Pinpoint the cell where the given text exists, returning its (x, y) midpoint coordinate. 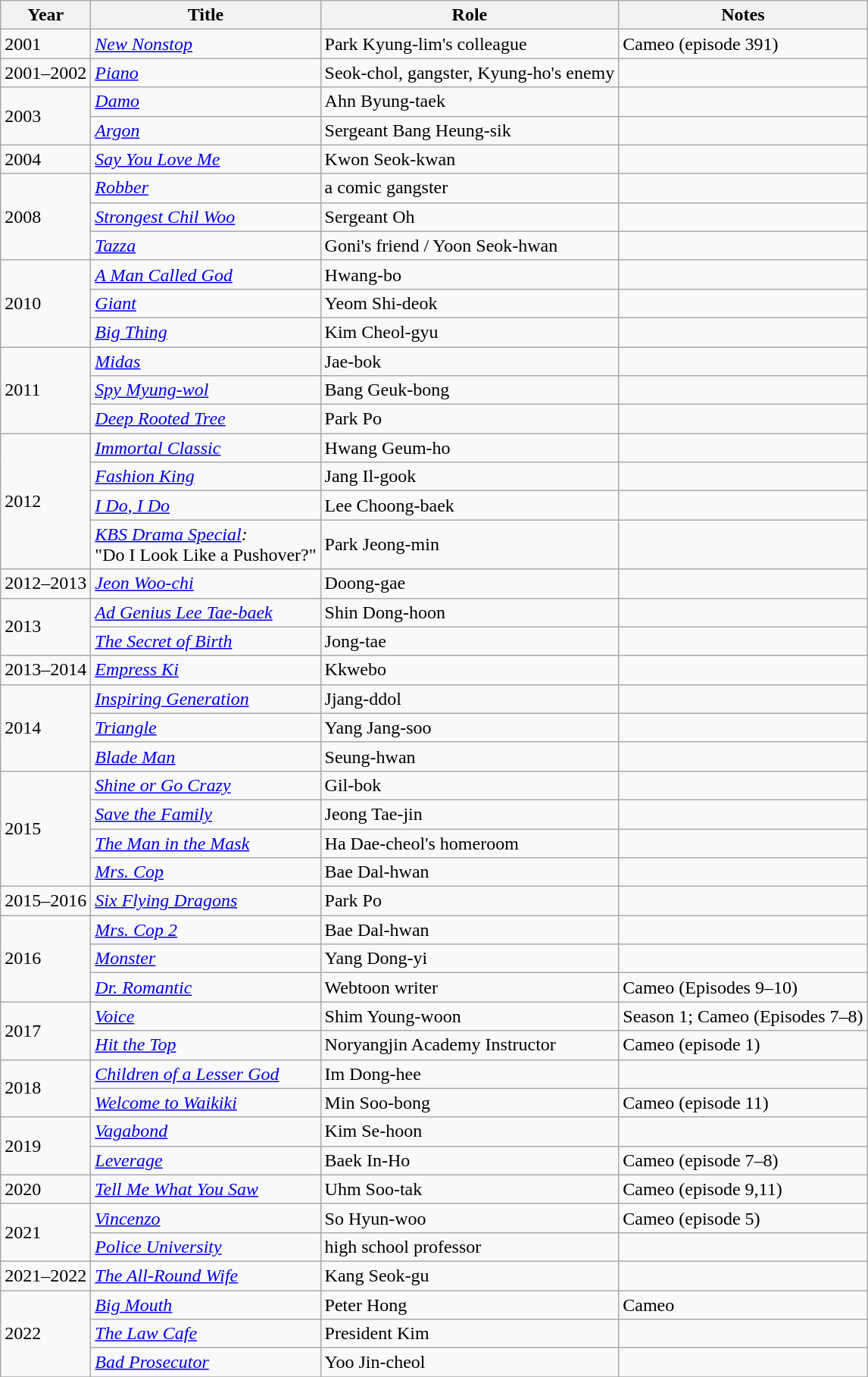
Jong-tae (470, 641)
Fashion King (206, 477)
Seung-hwan (470, 756)
Yeom Shi-deok (470, 303)
Year (45, 15)
Jjang-ddol (470, 699)
A Man Called God (206, 274)
2012–2013 (45, 584)
Webtoon writer (470, 987)
2022 (45, 1333)
Triangle (206, 728)
Role (470, 15)
President Kim (470, 1334)
Midas (206, 361)
2015–2016 (45, 901)
Damo (206, 102)
Peter Hong (470, 1304)
2013 (45, 627)
Vagabond (206, 1131)
2012 (45, 502)
Spy Myung-wol (206, 390)
The Man in the Mask (206, 843)
Baek In-Ho (470, 1160)
2013–2014 (45, 670)
Lee Choong-baek (470, 505)
Ahn Byung-taek (470, 102)
Gil-bok (470, 785)
Mrs. Cop 2 (206, 930)
Noryangjin Academy Instructor (470, 1045)
2021–2022 (45, 1275)
Leverage (206, 1160)
The Law Cafe (206, 1334)
Inspiring Generation (206, 699)
Cameo (episode 1) (743, 1045)
2019 (45, 1146)
Cameo (episode 7–8) (743, 1160)
Save the Family (206, 814)
Park Kyung-lim's colleague (470, 44)
Welcome to Waikiki (206, 1103)
Notes (743, 15)
Kim Se-hoon (470, 1131)
Goni's friend / Yoon Seok-hwan (470, 246)
Hwang Geum-ho (470, 448)
Kang Seok-gu (470, 1275)
Shin Dong-hoon (470, 612)
Cameo (743, 1304)
2014 (45, 728)
Mrs. Cop (206, 872)
a comic gangster (470, 188)
2020 (45, 1189)
Season 1; Cameo (Episodes 7–8) (743, 1016)
Police University (206, 1247)
Ha Dae-cheol's homeroom (470, 843)
Title (206, 15)
Bang Geuk-bong (470, 390)
2004 (45, 159)
So Hyun-woo (470, 1218)
Vincenzo (206, 1218)
Tazza (206, 246)
Park Jeong-min (470, 544)
Min Soo-bong (470, 1103)
Doong-gae (470, 584)
Bad Prosecutor (206, 1363)
The All-Round Wife (206, 1275)
Yang Jang-soo (470, 728)
Hit the Top (206, 1045)
2021 (45, 1232)
Empress Ki (206, 670)
Strongest Chil Woo (206, 217)
high school professor (470, 1247)
Ad Genius Lee Tae-baek (206, 612)
Monster (206, 959)
Shim Young-woon (470, 1016)
Uhm Soo-tak (470, 1189)
2016 (45, 959)
KBS Drama Special:"Do I Look Like a Pushover?" (206, 544)
Kkwebo (470, 670)
Shine or Go Crazy (206, 785)
Tell Me What You Saw (206, 1189)
Yang Dong-yi (470, 959)
Hwang-bo (470, 274)
Cameo (episode 9,11) (743, 1189)
Dr. Romantic (206, 987)
Yoo Jin-cheol (470, 1363)
New Nonstop (206, 44)
Cameo (episode 11) (743, 1103)
Jeon Woo-chi (206, 584)
Kim Cheol-gyu (470, 332)
Big Thing (206, 332)
Sergeant Bang Heung-sik (470, 130)
Jae-bok (470, 361)
2008 (45, 217)
2011 (45, 390)
Six Flying Dragons (206, 901)
I Do, I Do (206, 505)
Cameo (episode 391) (743, 44)
2003 (45, 116)
2015 (45, 828)
Jeong Tae-jin (470, 814)
2018 (45, 1088)
Argon (206, 130)
Giant (206, 303)
Cameo (episode 5) (743, 1218)
Deep Rooted Tree (206, 419)
Sergeant Oh (470, 217)
The Secret of Birth (206, 641)
2001–2002 (45, 73)
Robber (206, 188)
Seok-chol, gangster, Kyung-ho's enemy (470, 73)
Children of a Lesser God (206, 1074)
Jang Il-gook (470, 477)
Blade Man (206, 756)
Immortal Classic (206, 448)
Big Mouth (206, 1304)
Voice (206, 1016)
2001 (45, 44)
Cameo (Episodes 9–10) (743, 987)
2010 (45, 303)
Piano (206, 73)
Say You Love Me (206, 159)
Kwon Seok-kwan (470, 159)
Im Dong-hee (470, 1074)
2017 (45, 1031)
